Locate the cell with the specified text and output its [x, y] center coordinate. 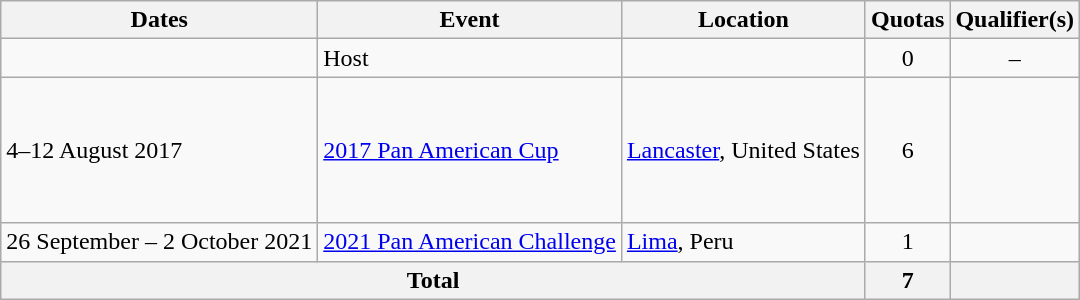
1 [907, 242]
– [1015, 58]
26 September – 2 October 2021 [160, 242]
Host [470, 58]
Lancaster, United States [743, 150]
Event [470, 20]
2021 Pan American Challenge [470, 242]
Lima, Peru [743, 242]
4–12 August 2017 [160, 150]
Dates [160, 20]
Location [743, 20]
Total [434, 280]
Quotas [907, 20]
0 [907, 58]
7 [907, 280]
Qualifier(s) [1015, 20]
6 [907, 150]
2017 Pan American Cup [470, 150]
